Extract the (X, Y) coordinate from the center of the cell holding the provided text.  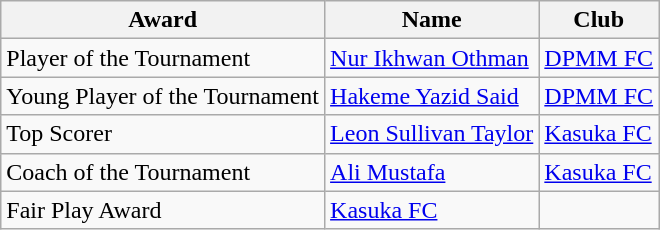
Young Player of the Tournament (163, 96)
Award (163, 20)
Player of the Tournament (163, 58)
Club (599, 20)
Ali Mustafa (432, 172)
Coach of the Tournament (163, 172)
Top Scorer (163, 134)
Leon Sullivan Taylor (432, 134)
Hakeme Yazid Said (432, 96)
Nur Ikhwan Othman (432, 58)
Name (432, 20)
Fair Play Award (163, 210)
